Output the [X, Y] coordinate of the center of the cell containing the given text.  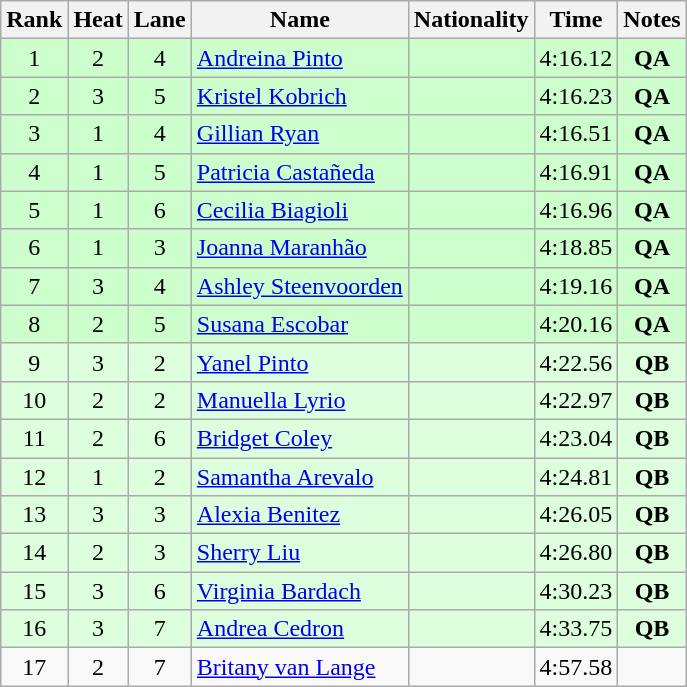
4:23.04 [576, 438]
11 [34, 438]
9 [34, 362]
4:22.97 [576, 400]
Manuella Lyrio [300, 400]
Ashley Steenvoorden [300, 286]
Nationality [471, 20]
Name [300, 20]
4:18.85 [576, 248]
15 [34, 591]
13 [34, 515]
Lane [160, 20]
4:33.75 [576, 629]
Yanel Pinto [300, 362]
Andrea Cedron [300, 629]
4:22.56 [576, 362]
Time [576, 20]
Samantha Arevalo [300, 477]
4:16.51 [576, 134]
Susana Escobar [300, 324]
Sherry Liu [300, 553]
Gillian Ryan [300, 134]
4:16.91 [576, 172]
Britany van Lange [300, 667]
10 [34, 400]
12 [34, 477]
Alexia Benitez [300, 515]
14 [34, 553]
4:19.16 [576, 286]
Patricia Castañeda [300, 172]
4:26.80 [576, 553]
Virginia Bardach [300, 591]
16 [34, 629]
Rank [34, 20]
Notes [652, 20]
Bridget Coley [300, 438]
17 [34, 667]
Cecilia Biagioli [300, 210]
4:30.23 [576, 591]
4:57.58 [576, 667]
Andreina Pinto [300, 58]
Joanna Maranhão [300, 248]
4:16.96 [576, 210]
4:24.81 [576, 477]
Heat [98, 20]
Kristel Kobrich [300, 96]
4:16.23 [576, 96]
4:16.12 [576, 58]
4:26.05 [576, 515]
8 [34, 324]
4:20.16 [576, 324]
